Return the (X, Y) coordinate for the center point of the cell that contains the specified text.  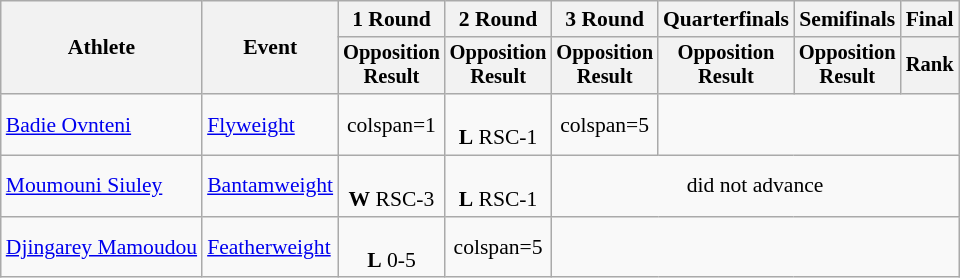
Moumouni Siuley (102, 186)
Final (930, 19)
Event (270, 48)
Flyweight (270, 124)
W RSC-3 (392, 186)
Djingarey Mamoudou (102, 248)
colspan=1 (392, 124)
L 0-5 (392, 248)
Quarterfinals (726, 19)
did not advance (754, 186)
3 Round (604, 19)
Athlete (102, 48)
Rank (930, 66)
1 Round (392, 19)
2 Round (498, 19)
Bantamweight (270, 186)
Featherweight (270, 248)
Semifinals (848, 19)
Badie Ovnteni (102, 124)
